Determine the [x, y] coordinate at the center of the cell enclosing the given text.  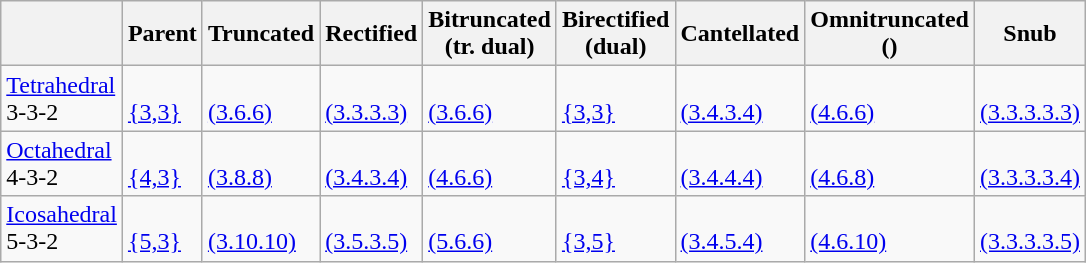
Truncated [260, 34]
(3.4.5.4) [740, 228]
(3.5.3.5) [372, 228]
(4.6.8) [890, 164]
Cantellated [740, 34]
(3.3.3.3.4) [1030, 164]
{4,3} [162, 164]
Tetrahedral3-3-2 [62, 98]
{3,5} [616, 228]
Birectified(dual) [616, 34]
(3.4.4.4) [740, 164]
Omnitruncated() [890, 34]
Bitruncated(tr. dual) [490, 34]
Rectified [372, 34]
{5,3} [162, 228]
(3.3.3.3.3) [1030, 98]
(5.6.6) [490, 228]
(3.3.3.3) [372, 98]
(3.10.10) [260, 228]
Octahedral4-3-2 [62, 164]
(3.8.8) [260, 164]
Parent [162, 34]
(3.3.3.3.5) [1030, 228]
(4.6.10) [890, 228]
{3,4} [616, 164]
Snub [1030, 34]
Icosahedral5-3-2 [62, 228]
